Determine the [x, y] coordinate at the center of the cell enclosing the given text.  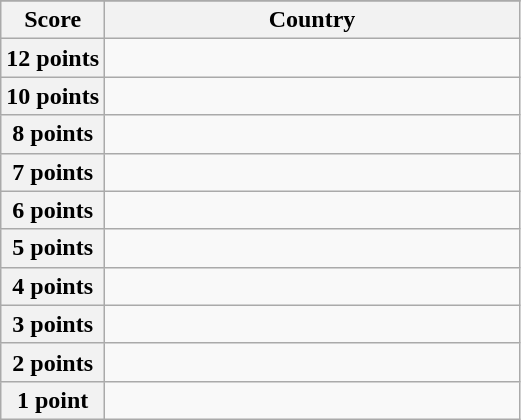
8 points [53, 134]
1 point [53, 400]
4 points [53, 286]
10 points [53, 96]
12 points [53, 58]
7 points [53, 172]
Score [53, 20]
6 points [53, 210]
5 points [53, 248]
3 points [53, 324]
Country [312, 20]
2 points [53, 362]
